Detect which cell encompasses the target text, then output its [x, y] center coordinate. 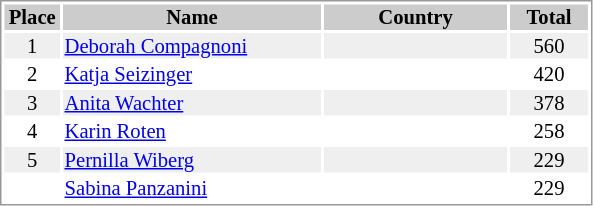
Sabina Panzanini [192, 189]
378 [549, 103]
Country [416, 17]
Place [32, 17]
5 [32, 160]
Name [192, 17]
420 [549, 75]
3 [32, 103]
Total [549, 17]
560 [549, 46]
258 [549, 131]
Deborah Compagnoni [192, 46]
Pernilla Wiberg [192, 160]
Katja Seizinger [192, 75]
Anita Wachter [192, 103]
4 [32, 131]
2 [32, 75]
Karin Roten [192, 131]
1 [32, 46]
